Find where the given text appears and provide that cell's center as (X, Y) coordinate. 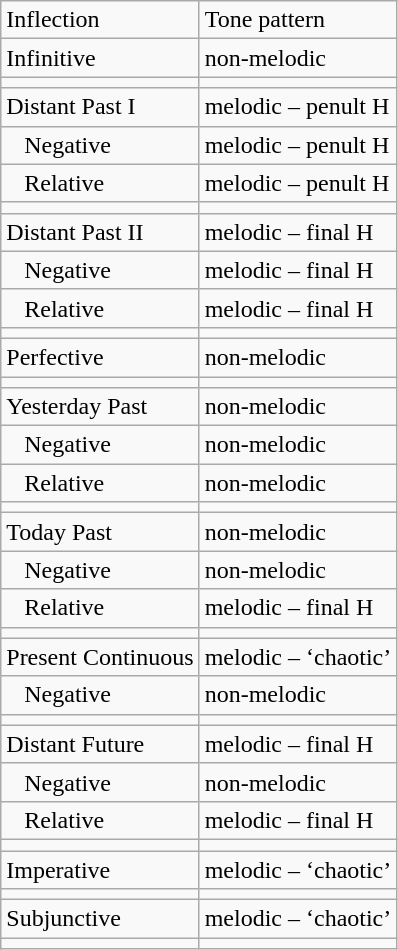
Distant Future (100, 744)
Inflection (100, 20)
Distant Past II (100, 232)
Today Past (100, 532)
Perfective (100, 357)
Yesterday Past (100, 407)
Imperative (100, 869)
Distant Past I (100, 107)
Subjunctive (100, 919)
Tone pattern (298, 20)
Present Continuous (100, 657)
Infinitive (100, 58)
